For the text-containing cell, return its midpoint in [X, Y] coordinate format. 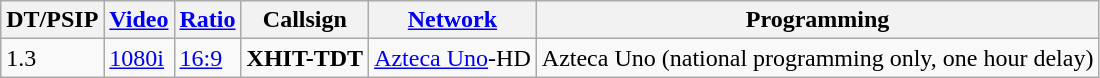
Ratio [208, 20]
Network [453, 20]
Video [139, 20]
Azteca Uno-HD [453, 58]
DT/PSIP [52, 20]
1.3 [52, 58]
Azteca Uno (national programming only, one hour delay) [818, 58]
XHIT-TDT [305, 58]
16:9 [208, 58]
1080i [139, 58]
Callsign [305, 20]
Programming [818, 20]
